Identify which cell holds the provided text, then report its (x, y) central coordinate. 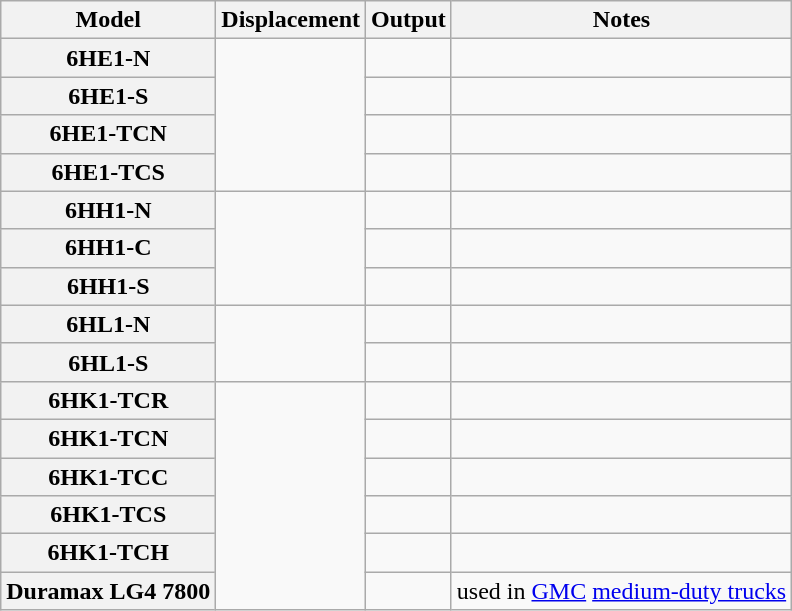
6HK1-TCC (108, 477)
6HK1-TCR (108, 400)
6HH1-N (108, 210)
6HL1-N (108, 324)
6HL1-S (108, 362)
6HK1-TCN (108, 438)
6HE1-TCS (108, 172)
6HE1-N (108, 58)
6HK1-TCS (108, 515)
Notes (621, 20)
6HE1-TCN (108, 134)
used in GMC medium-duty trucks (621, 591)
Displacement (291, 20)
6HK1-TCH (108, 553)
Output (409, 20)
6HE1-S (108, 96)
Model (108, 20)
6HH1-C (108, 248)
6HH1-S (108, 286)
Duramax LG4 7800 (108, 591)
